From the cell containing the given text, extract its center point as (x, y) coordinate. 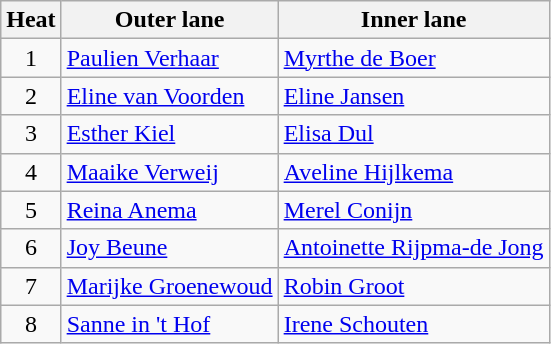
4 (31, 172)
Robin Groot (414, 286)
Irene Schouten (414, 324)
3 (31, 134)
Joy Beune (170, 248)
Heat (31, 20)
Paulien Verhaar (170, 58)
1 (31, 58)
8 (31, 324)
Eline van Voorden (170, 96)
Esther Kiel (170, 134)
Outer lane (170, 20)
5 (31, 210)
Myrthe de Boer (414, 58)
Marijke Groenewoud (170, 286)
Reina Anema (170, 210)
Inner lane (414, 20)
Elisa Dul (414, 134)
2 (31, 96)
Eline Jansen (414, 96)
6 (31, 248)
Sanne in 't Hof (170, 324)
Antoinette Rijpma-de Jong (414, 248)
Aveline Hijlkema (414, 172)
7 (31, 286)
Merel Conijn (414, 210)
Maaike Verweij (170, 172)
